Search for the cell housing the specified text and yield its [X, Y] center coordinate. 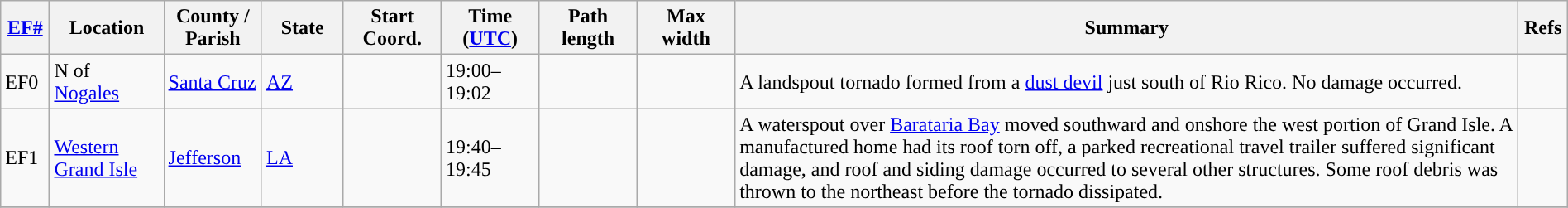
Refs [1543, 28]
Santa Cruz [213, 81]
Jefferson [213, 157]
County / Parish [213, 28]
Max width [686, 28]
N of Nogales [107, 81]
Western Grand Isle [107, 157]
19:40–19:45 [490, 157]
AZ [303, 81]
Start Coord. [392, 28]
A landspout tornado formed from a dust devil just south of Rio Rico. No damage occurred. [1126, 81]
Time (UTC) [490, 28]
EF# [25, 28]
EF0 [25, 81]
Path length [588, 28]
19:00–19:02 [490, 81]
State [303, 28]
Summary [1126, 28]
Location [107, 28]
LA [303, 157]
EF1 [25, 157]
